Detect which cell encompasses the target text, then output its [X, Y] center coordinate. 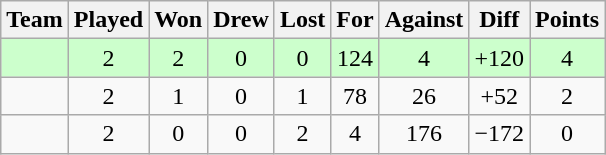
78 [355, 96]
Won [178, 20]
Team [35, 20]
124 [355, 58]
26 [424, 96]
176 [424, 134]
Points [568, 20]
Against [424, 20]
−172 [500, 134]
+120 [500, 58]
Drew [242, 20]
Lost [302, 20]
Played [108, 20]
+52 [500, 96]
For [355, 20]
Diff [500, 20]
